Find where the given text appears and provide that cell's center as [x, y] coordinate. 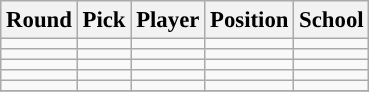
Position [250, 20]
School [332, 20]
Pick [104, 20]
Player [168, 20]
Round [39, 20]
